Return the [x, y] coordinate for the center point of the cell that contains the specified text.  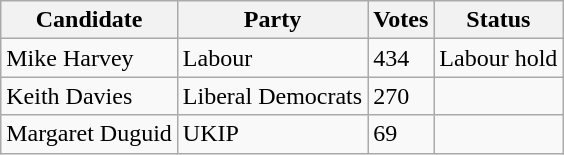
Party [272, 20]
270 [401, 96]
Votes [401, 20]
434 [401, 58]
UKIP [272, 134]
69 [401, 134]
Liberal Democrats [272, 96]
Margaret Duguid [90, 134]
Keith Davies [90, 96]
Labour [272, 58]
Status [498, 20]
Labour hold [498, 58]
Mike Harvey [90, 58]
Candidate [90, 20]
